Determine the (x, y) coordinate at the center of the cell enclosing the given text.  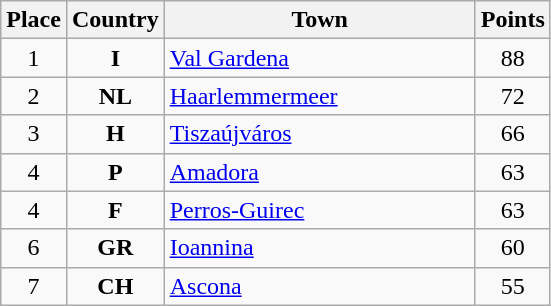
Val Gardena (320, 58)
CH (115, 286)
Ioannina (320, 248)
Country (115, 20)
88 (512, 58)
Ascona (320, 286)
Tiszaújváros (320, 134)
55 (512, 286)
1 (34, 58)
NL (115, 96)
2 (34, 96)
I (115, 58)
Amadora (320, 172)
F (115, 210)
Town (320, 20)
66 (512, 134)
7 (34, 286)
Perros-Guirec (320, 210)
60 (512, 248)
72 (512, 96)
6 (34, 248)
Place (34, 20)
P (115, 172)
H (115, 134)
Haarlemmermeer (320, 96)
Points (512, 20)
GR (115, 248)
3 (34, 134)
